Search for the cell housing the specified text and yield its [X, Y] center coordinate. 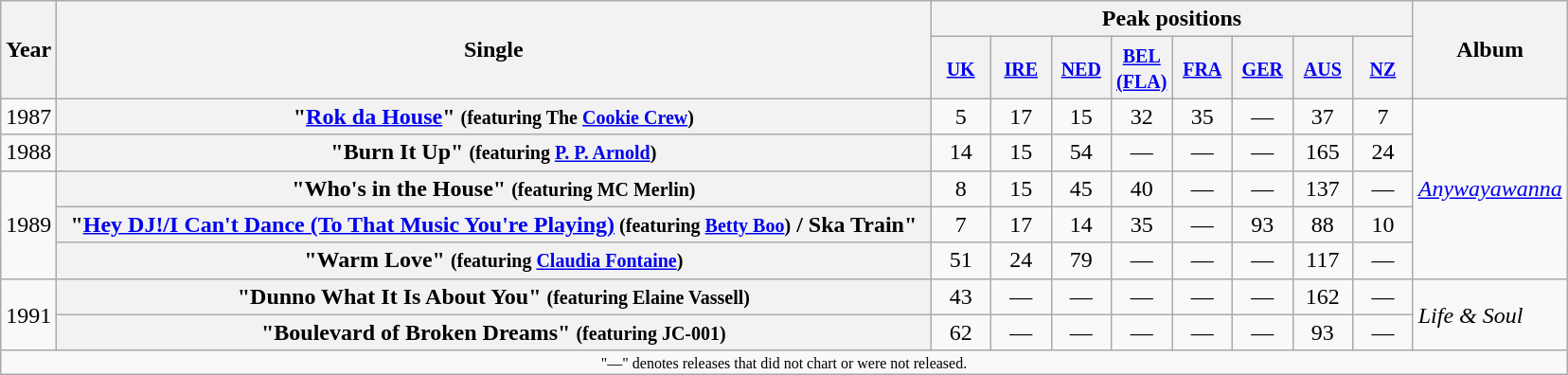
45 [1081, 188]
40 [1142, 188]
54 [1081, 152]
NZ [1383, 68]
1987 [28, 116]
79 [1081, 260]
GER [1263, 68]
AUS [1323, 68]
Peak positions [1172, 19]
UK [961, 68]
162 [1323, 296]
NED [1081, 68]
5 [961, 116]
8 [961, 188]
"Hey DJ!/I Can't Dance (To That Music You're Playing) (featuring Betty Boo) / Ska Train" [494, 224]
"—" denotes releases that did not chart or were not released. [784, 362]
37 [1323, 116]
165 [1323, 152]
"Burn It Up" (featuring P. P. Arnold) [494, 152]
Life & Soul [1490, 314]
1991 [28, 314]
FRA [1203, 68]
"Dunno What It Is About You" (featuring Elaine Vassell) [494, 296]
10 [1383, 224]
BEL(FLA) [1142, 68]
62 [961, 332]
Year [28, 49]
51 [961, 260]
137 [1323, 188]
43 [961, 296]
"Boulevard of Broken Dreams" (featuring JC-001) [494, 332]
Album [1490, 49]
32 [1142, 116]
"Rok da House" (featuring The Cookie Crew) [494, 116]
Anywayawanna [1490, 188]
117 [1323, 260]
Single [494, 49]
"Who's in the House" (featuring MC Merlin) [494, 188]
"Warm Love" (featuring Claudia Fontaine) [494, 260]
1988 [28, 152]
1989 [28, 224]
88 [1323, 224]
IRE [1021, 68]
